From the cell containing the given text, extract its center point as [X, Y] coordinate. 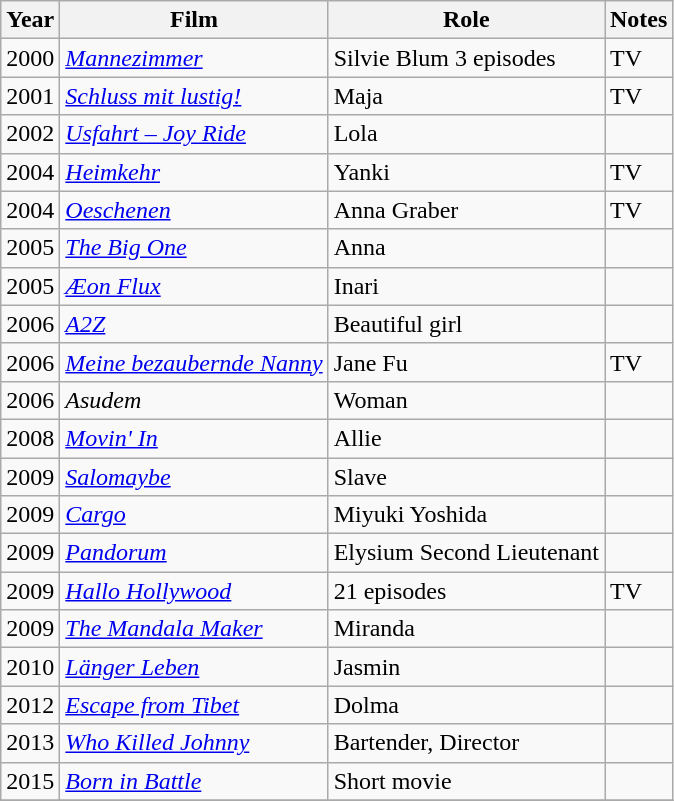
Dolma [466, 705]
Salomaybe [194, 477]
A2Z [194, 324]
Bartender, Director [466, 743]
Silvie Blum 3 episodes [466, 58]
Allie [466, 438]
2008 [30, 438]
2010 [30, 667]
Oeschenen [194, 210]
Notes [638, 20]
Movin' In [194, 438]
2001 [30, 96]
2000 [30, 58]
Lola [466, 134]
Asudem [194, 400]
Inari [466, 286]
2012 [30, 705]
The Big One [194, 248]
Pandorum [194, 553]
2013 [30, 743]
Meine bezaubernde Nanny [194, 362]
The Mandala Maker [194, 629]
Æon Flux [194, 286]
Short movie [466, 781]
Anna Graber [466, 210]
Jane Fu [466, 362]
Beautiful girl [466, 324]
Who Killed Johnny [194, 743]
Länger Leben [194, 667]
Schluss mit lustig! [194, 96]
Cargo [194, 515]
Born in Battle [194, 781]
Heimkehr [194, 172]
Usfahrt – Joy Ride [194, 134]
Woman [466, 400]
Maja [466, 96]
Miyuki Yoshida [466, 515]
Film [194, 20]
Role [466, 20]
Slave [466, 477]
Anna [466, 248]
2015 [30, 781]
Mannezimmer [194, 58]
Jasmin [466, 667]
Miranda [466, 629]
Hallo Hollywood [194, 591]
Yanki [466, 172]
21 episodes [466, 591]
Elysium Second Lieutenant [466, 553]
Year [30, 20]
Escape from Tibet [194, 705]
2002 [30, 134]
